Return the (X, Y) coordinate for the center point of the cell that contains the specified text.  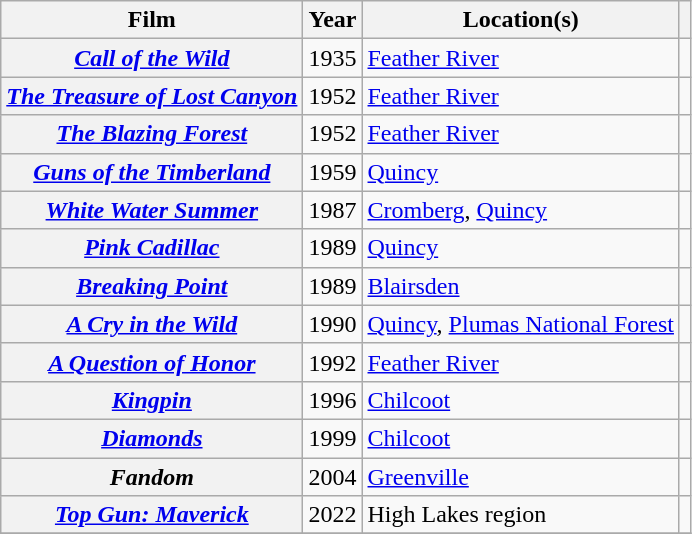
1996 (332, 400)
Year (332, 20)
1999 (332, 438)
Breaking Point (152, 286)
Cromberg, Quincy (520, 210)
Fandom (152, 477)
Call of the Wild (152, 58)
2004 (332, 477)
Location(s) (520, 20)
Diamonds (152, 438)
Guns of the Timberland (152, 172)
1959 (332, 172)
Quincy, Plumas National Forest (520, 324)
Kingpin (152, 400)
High Lakes region (520, 515)
1990 (332, 324)
The Blazing Forest (152, 134)
Blairsden (520, 286)
A Question of Honor (152, 362)
1987 (332, 210)
White Water Summer (152, 210)
Pink Cadillac (152, 248)
2022 (332, 515)
The Treasure of Lost Canyon (152, 96)
A Cry in the Wild (152, 324)
1935 (332, 58)
Film (152, 20)
1992 (332, 362)
Greenville (520, 477)
Top Gun: Maverick (152, 515)
